Scan for the cell matching the given text and deliver its (X, Y) coordinate at center. 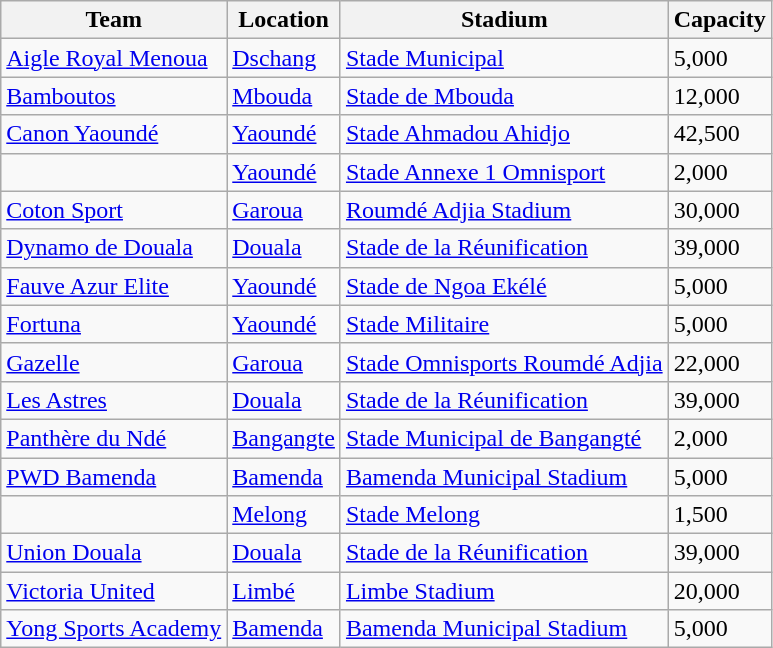
Stade Melong (504, 515)
Mbouda (284, 96)
Les Astres (114, 400)
Bangangte (284, 438)
Victoria United (114, 591)
Stade Omnisports Roumdé Adjia (504, 362)
Fauve Azur Elite (114, 286)
Stade Municipal de Bangangté (504, 438)
Bamboutos (114, 96)
Limbe Stadium (504, 591)
Capacity (720, 20)
Location (284, 20)
Fortuna (114, 324)
PWD Bamenda (114, 477)
Gazelle (114, 362)
Canon Yaoundé (114, 134)
Panthère du Ndé (114, 438)
Limbé (284, 591)
12,000 (720, 96)
Stadium (504, 20)
20,000 (720, 591)
Dschang (284, 58)
Aigle Royal Menoua (114, 58)
Stade Municipal (504, 58)
Team (114, 20)
Stade de Mbouda (504, 96)
Dynamo de Douala (114, 248)
30,000 (720, 210)
22,000 (720, 362)
Union Douala (114, 553)
Yong Sports Academy (114, 629)
Stade Militaire (504, 324)
Stade de Ngoa Ekélé (504, 286)
Stade Ahmadou Ahidjo (504, 134)
1,500 (720, 515)
Roumdé Adjia Stadium (504, 210)
Stade Annexe 1 Omnisport (504, 172)
Melong (284, 515)
Coton Sport (114, 210)
42,500 (720, 134)
